Search for the cell housing the specified text and yield its (X, Y) center coordinate. 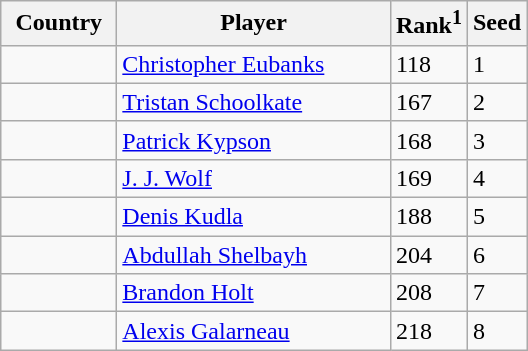
188 (428, 217)
7 (496, 293)
8 (496, 331)
218 (428, 331)
4 (496, 178)
5 (496, 217)
Alexis Galarneau (254, 331)
Country (59, 24)
Player (254, 24)
Patrick Kypson (254, 140)
6 (496, 255)
3 (496, 140)
Seed (496, 24)
208 (428, 293)
2 (496, 102)
118 (428, 64)
204 (428, 255)
Tristan Schoolkate (254, 102)
168 (428, 140)
169 (428, 178)
Denis Kudla (254, 217)
167 (428, 102)
Abdullah Shelbayh (254, 255)
J. J. Wolf (254, 178)
Brandon Holt (254, 293)
1 (496, 64)
Christopher Eubanks (254, 64)
Rank1 (428, 24)
